Return the (x, y) coordinate for the center point of the cell that contains the specified text.  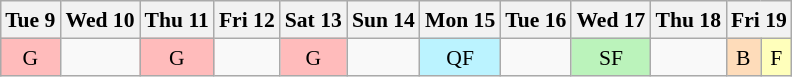
Thu 18 (688, 20)
Sat 13 (314, 20)
QF (460, 56)
F (776, 56)
Thu 11 (177, 20)
Tue 16 (536, 20)
Fri 12 (247, 20)
Wed 17 (610, 20)
SF (610, 56)
B (744, 56)
Fri 19 (759, 20)
Mon 15 (460, 20)
Tue 9 (30, 20)
Sun 14 (384, 20)
Wed 10 (100, 20)
